Return [x, y] of the center of cell containing provided text 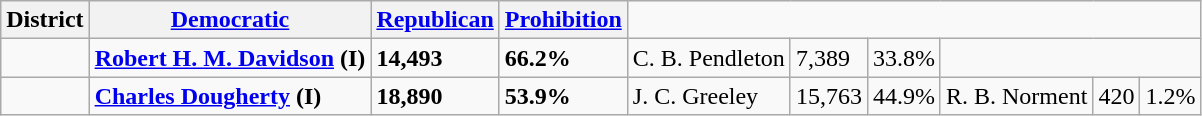
Democratic [230, 20]
7,389 [828, 58]
J. C. Greeley [708, 96]
C. B. Pendleton [708, 58]
420 [1116, 96]
Prohibition [563, 20]
Robert H. M. Davidson (I) [230, 58]
66.2% [563, 58]
33.8% [904, 58]
14,493 [435, 58]
Republican [435, 20]
1.2% [1170, 96]
District [45, 20]
53.9% [563, 96]
15,763 [828, 96]
Charles Dougherty (I) [230, 96]
R. B. Norment [1016, 96]
18,890 [435, 96]
44.9% [904, 96]
